Extract the [X, Y] coordinate from the center of the cell holding the provided text.  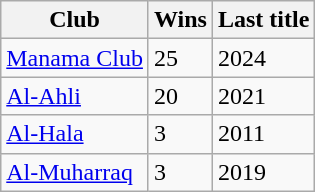
Al-Hala [75, 134]
20 [180, 96]
25 [180, 58]
2024 [263, 58]
2019 [263, 172]
Wins [180, 20]
Al-Muharraq [75, 172]
Last title [263, 20]
Al-Ahli [75, 96]
Club [75, 20]
2021 [263, 96]
Manama Club [75, 58]
2011 [263, 134]
